Pinpoint the cell where the given text exists, returning its (X, Y) midpoint coordinate. 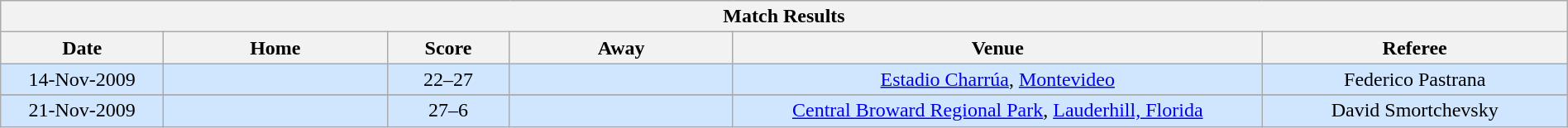
21-Nov-2009 (83, 111)
David Smortchevsky (1414, 111)
Home (276, 48)
Match Results (784, 17)
Away (622, 48)
Score (448, 48)
22–27 (448, 79)
Estadio Charrúa, Montevideo (997, 79)
Central Broward Regional Park, Lauderhill, Florida (997, 111)
Date (83, 48)
27–6 (448, 111)
Federico Pastrana (1414, 79)
Referee (1414, 48)
Venue (997, 48)
14-Nov-2009 (83, 79)
